Extract the (X, Y) coordinate from the center of the cell holding the provided text.  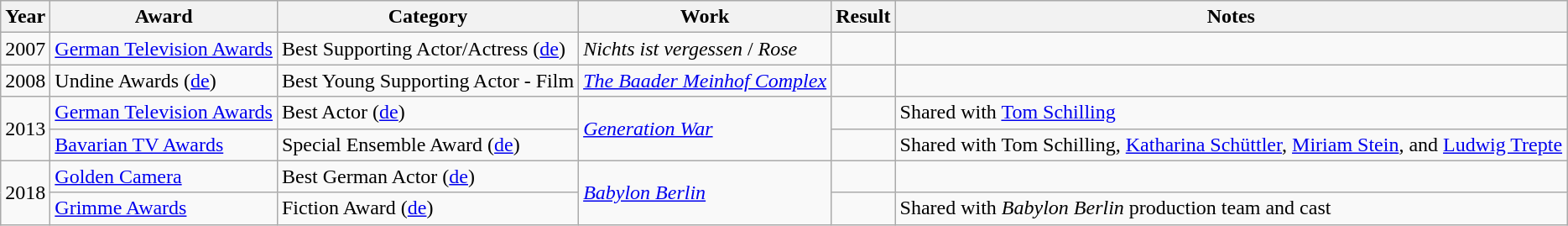
Grimme Awards (164, 208)
Year (25, 17)
Best Young Supporting Actor - Film (428, 81)
Nichts ist vergessen / Rose (705, 49)
The Baader Meinhof Complex (705, 81)
2013 (25, 129)
Best Supporting Actor/Actress (de) (428, 49)
Babylon Berlin (705, 192)
Shared with Tom Schilling, Katharina Schüttler, Miriam Stein, and Ludwig Trepte (1232, 145)
Special Ensemble Award (de) (428, 145)
Result (863, 17)
Notes (1232, 17)
Shared with Babylon Berlin production team and cast (1232, 208)
Generation War (705, 129)
2007 (25, 49)
Award (164, 17)
2018 (25, 192)
Best German Actor (de) (428, 176)
Bavarian TV Awards (164, 145)
Undine Awards (de) (164, 81)
Golden Camera (164, 176)
2008 (25, 81)
Fiction Award (de) (428, 208)
Best Actor (de) (428, 113)
Work (705, 17)
Category (428, 17)
Shared with Tom Schilling (1232, 113)
